Return the (X, Y) coordinate for the center point of the cell that contains the specified text.  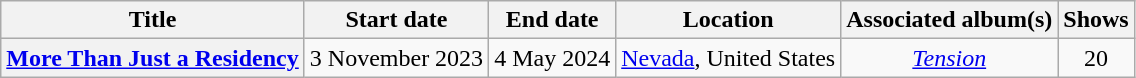
Title (153, 20)
3 November 2023 (396, 58)
Tension (950, 58)
20 (1096, 58)
4 May 2024 (552, 58)
End date (552, 20)
More Than Just a Residency (153, 58)
Associated album(s) (950, 20)
Start date (396, 20)
Location (728, 20)
Shows (1096, 20)
Nevada, United States (728, 58)
